From the cell containing the given text, extract its center point as [X, Y] coordinate. 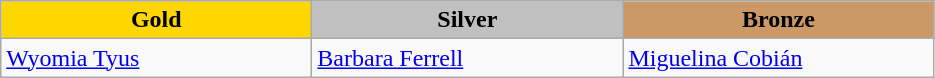
Silver [468, 20]
Bronze [778, 20]
Barbara Ferrell [468, 58]
Miguelina Cobián [778, 58]
Gold [156, 20]
Wyomia Tyus [156, 58]
